Capture the cell that displays the provided text and extract its [X, Y] central coordinate. 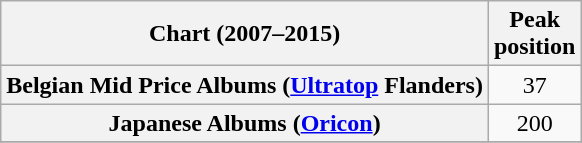
200 [534, 123]
Japanese Albums (Oricon) [245, 123]
Chart (2007–2015) [245, 34]
37 [534, 85]
Belgian Mid Price Albums (Ultratop Flanders) [245, 85]
Peakposition [534, 34]
